Extract the (X, Y) coordinate from the center of the cell holding the provided text.  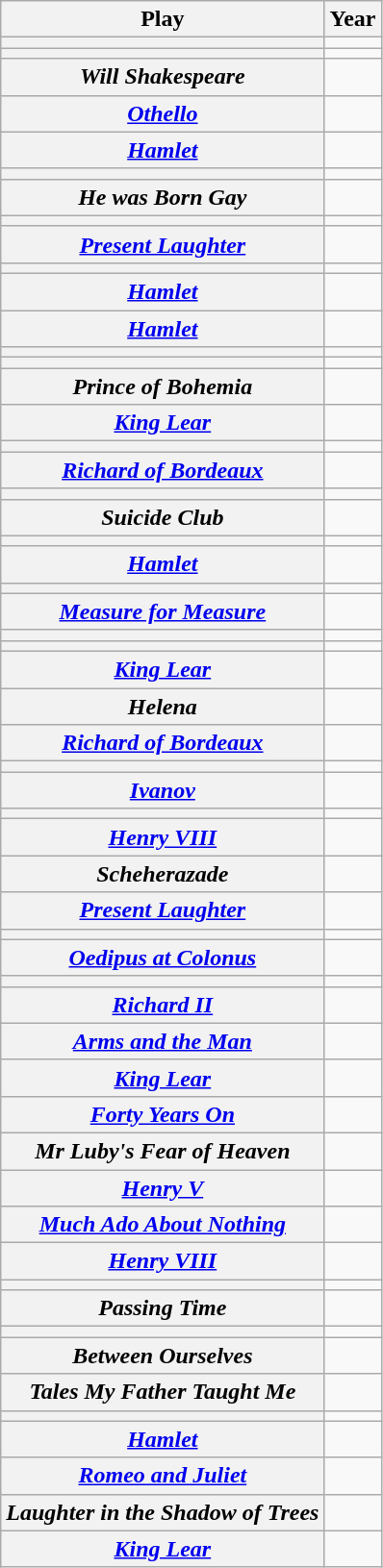
Laughter in the Shadow of Trees (163, 1512)
Prince of Bohemia (163, 386)
Year (352, 19)
Henry V (163, 1187)
Play (163, 19)
Forty Years On (163, 1114)
Suicide Club (163, 517)
Tales My Father Taught Me (163, 1392)
Much Ado About Nothing (163, 1225)
He was Born Gay (163, 197)
Scheherazade (163, 874)
Mr Luby's Fear of Heaven (163, 1151)
Passing Time (163, 1308)
Arms and the Man (163, 1041)
Oedipus at Colonus (163, 958)
Will Shakespeare (163, 77)
Othello (163, 113)
Ivanov (163, 790)
Romeo and Juliet (163, 1476)
Measure for Measure (163, 611)
Richard II (163, 1005)
Helena (163, 707)
Between Ourselves (163, 1356)
